From the cell containing the given text, extract its center point as [X, Y] coordinate. 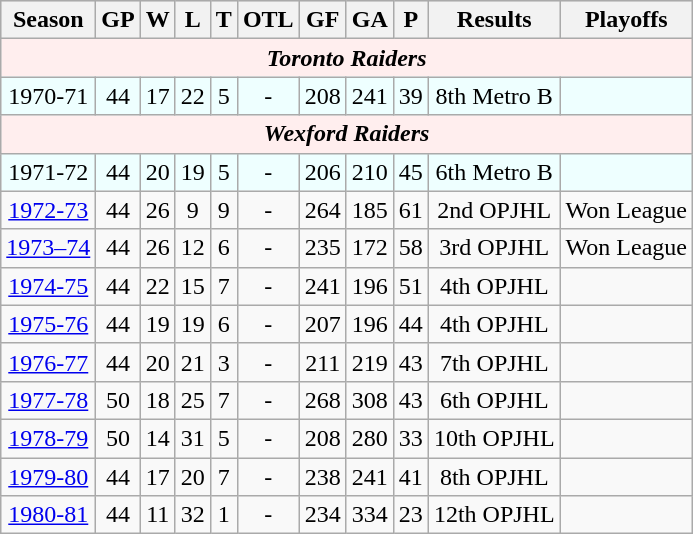
15 [192, 286]
41 [410, 477]
8th Metro B [494, 96]
11 [158, 515]
207 [322, 324]
45 [410, 172]
1972-73 [48, 210]
1 [224, 515]
3rd OPJHL [494, 248]
3 [224, 362]
GA [370, 20]
2nd OPJHL [494, 210]
32 [192, 515]
1974-75 [48, 286]
268 [322, 400]
23 [410, 515]
GF [322, 20]
264 [322, 210]
14 [158, 438]
1976-77 [48, 362]
238 [322, 477]
219 [370, 362]
58 [410, 248]
W [158, 20]
1975-76 [48, 324]
P [410, 20]
235 [322, 248]
L [192, 20]
18 [158, 400]
Wexford Raiders [347, 134]
172 [370, 248]
GP [118, 20]
1979-80 [48, 477]
T [224, 20]
6th Metro B [494, 172]
1970-71 [48, 96]
280 [370, 438]
33 [410, 438]
206 [322, 172]
234 [322, 515]
1971-72 [48, 172]
1980-81 [48, 515]
211 [322, 362]
308 [370, 400]
Playoffs [626, 20]
61 [410, 210]
334 [370, 515]
210 [370, 172]
185 [370, 210]
1977-78 [48, 400]
39 [410, 96]
12 [192, 248]
7th OPJHL [494, 362]
8th OPJHL [494, 477]
1978-79 [48, 438]
Toronto Raiders [347, 58]
51 [410, 286]
12th OPJHL [494, 515]
Season [48, 20]
1973–74 [48, 248]
31 [192, 438]
10th OPJHL [494, 438]
6th OPJHL [494, 400]
25 [192, 400]
OTL [268, 20]
Results [494, 20]
21 [192, 362]
